Provide the (X, Y) coordinate of the cell's center where the given text is located.  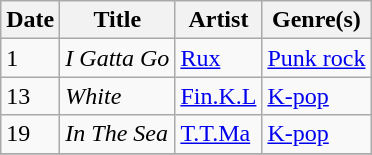
13 (30, 96)
Artist (218, 20)
T.T.Ma (218, 134)
Title (118, 20)
19 (30, 134)
Genre(s) (316, 20)
In The Sea (118, 134)
Date (30, 20)
White (118, 96)
1 (30, 58)
Fin.K.L (218, 96)
Rux (218, 58)
Punk rock (316, 58)
I Gatta Go (118, 58)
